Pinpoint the cell where the given text exists, returning its (X, Y) midpoint coordinate. 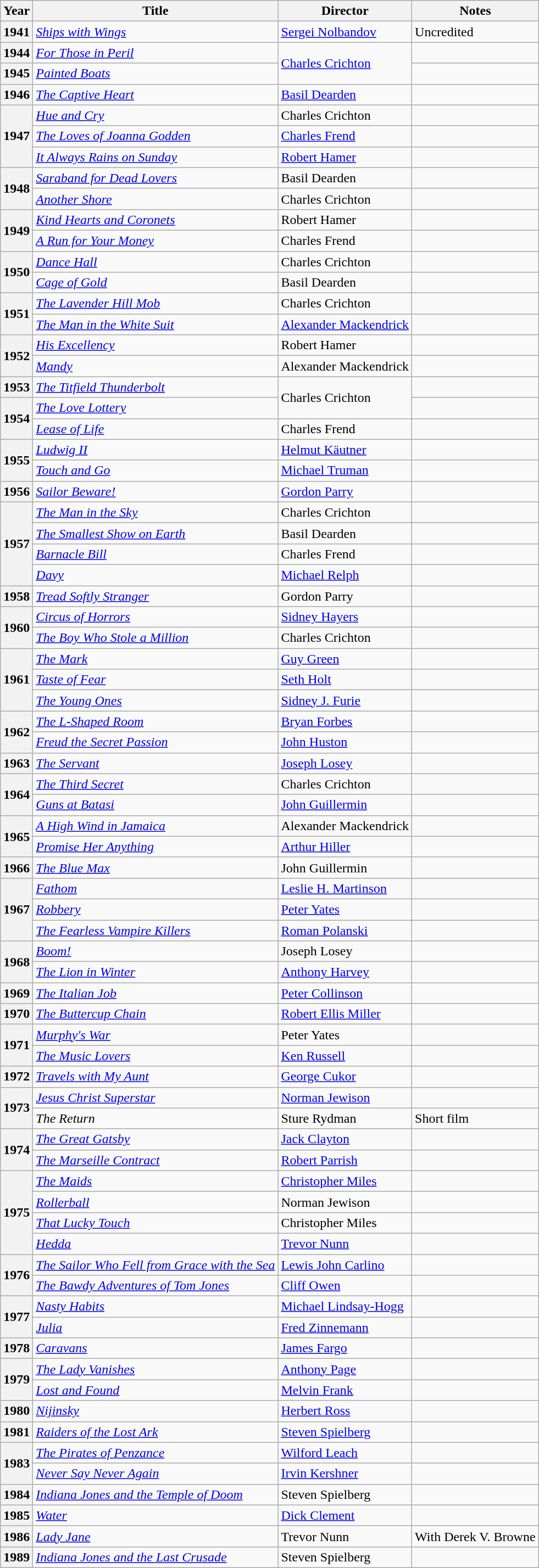
Seth Holt (345, 680)
The Buttercup Chain (155, 1014)
Kind Hearts and Coronets (155, 220)
His Excellency (155, 345)
Guns at Batasi (155, 805)
The Lady Vanishes (155, 1369)
Sergei Nolbandov (345, 32)
The Italian Job (155, 993)
The Lavender Hill Mob (155, 304)
1976 (16, 1275)
1967 (16, 909)
Uncredited (476, 32)
Robbery (155, 909)
Fathom (155, 888)
Caravans (155, 1348)
Painted Boats (155, 74)
Mandy (155, 366)
Michael Relph (345, 575)
Sture Rydman (345, 1118)
Indiana Jones and the Temple of Doom (155, 1494)
Davy (155, 575)
Indiana Jones and the Last Crusade (155, 1557)
1949 (16, 230)
Water (155, 1515)
1957 (16, 544)
Jesus Christ Superstar (155, 1097)
1979 (16, 1380)
1971 (16, 1045)
Title (155, 11)
Cliff Owen (345, 1286)
Raiders of the Lost Ark (155, 1432)
It Always Rains on Sunday (155, 157)
Melvin Frank (345, 1390)
Helmut Käutner (345, 450)
Rollerball (155, 1202)
Touch and Go (155, 471)
1961 (16, 680)
The Bawdy Adventures of Tom Jones (155, 1286)
Guy Green (345, 659)
The Mark (155, 659)
Ships with Wings (155, 32)
1984 (16, 1494)
1946 (16, 94)
Hue and Cry (155, 115)
The Loves of Joanna Godden (155, 136)
1972 (16, 1077)
Arthur Hiller (345, 847)
1977 (16, 1317)
1950 (16, 272)
Travels with My Aunt (155, 1077)
1975 (16, 1212)
John Huston (345, 742)
The Boy Who Stole a Million (155, 638)
The Captive Heart (155, 94)
With Derek V. Browne (476, 1536)
The Marseille Contract (155, 1160)
The Fearless Vampire Killers (155, 931)
Taste of Fear (155, 680)
1955 (16, 460)
The Music Lovers (155, 1056)
1989 (16, 1557)
Dick Clement (345, 1515)
1978 (16, 1348)
1970 (16, 1014)
Director (345, 11)
James Fargo (345, 1348)
For Those in Peril (155, 53)
1973 (16, 1108)
The Sailor Who Fell from Grace with the Sea (155, 1264)
Circus of Horrors (155, 617)
1974 (16, 1150)
1948 (16, 188)
Murphy's War (155, 1035)
Lease of Life (155, 429)
Leslie H. Martinson (345, 888)
Notes (476, 11)
Dance Hall (155, 262)
1966 (16, 867)
1954 (16, 418)
Lost and Found (155, 1390)
1965 (16, 836)
The Lion in Winter (155, 972)
Fred Zinnemann (345, 1328)
Robert Ellis Miller (345, 1014)
Short film (476, 1118)
The Servant (155, 763)
Wilford Leach (345, 1453)
Irvin Kershner (345, 1474)
Lewis John Carlino (345, 1264)
The Maids (155, 1181)
The Pirates of Penzance (155, 1453)
Jack Clayton (345, 1139)
A Run for Your Money (155, 240)
1953 (16, 387)
Herbert Ross (345, 1411)
Ludwig II (155, 450)
Sidney Hayers (345, 617)
1947 (16, 136)
1944 (16, 53)
Nijinsky (155, 1411)
The Titfield Thunderbolt (155, 387)
Michael Lindsay-Hogg (345, 1307)
Anthony Page (345, 1369)
1981 (16, 1432)
Ken Russell (345, 1056)
The Young Ones (155, 701)
Tread Softly Stranger (155, 596)
1941 (16, 32)
Freud the Secret Passion (155, 742)
Michael Truman (345, 471)
1945 (16, 74)
The Man in the Sky (155, 512)
Never Say Never Again (155, 1474)
1969 (16, 993)
The Blue Max (155, 867)
Peter Collinson (345, 993)
Robert Parrish (345, 1160)
1963 (16, 763)
George Cukor (345, 1077)
Another Shore (155, 199)
Sailor Beware! (155, 491)
1985 (16, 1515)
The Man in the White Suit (155, 324)
1956 (16, 491)
Cage of Gold (155, 283)
That Lucky Touch (155, 1223)
1964 (16, 794)
Nasty Habits (155, 1307)
The Return (155, 1118)
1983 (16, 1463)
1962 (16, 732)
The Third Secret (155, 784)
The Great Gatsby (155, 1139)
Lady Jane (155, 1536)
Year (16, 11)
1951 (16, 314)
Bryan Forbes (345, 721)
1958 (16, 596)
Saraband for Dead Lovers (155, 178)
Hedda (155, 1244)
Anthony Harvey (345, 972)
Promise Her Anything (155, 847)
1968 (16, 962)
Roman Polanski (345, 931)
1980 (16, 1411)
Barnacle Bill (155, 554)
Sidney J. Furie (345, 701)
Boom! (155, 951)
The L-Shaped Room (155, 721)
1986 (16, 1536)
The Smallest Show on Earth (155, 533)
Julia (155, 1328)
1960 (16, 628)
The Love Lottery (155, 408)
A High Wind in Jamaica (155, 826)
1952 (16, 356)
